Return the (x, y) coordinate for the center point of the cell that contains the specified text.  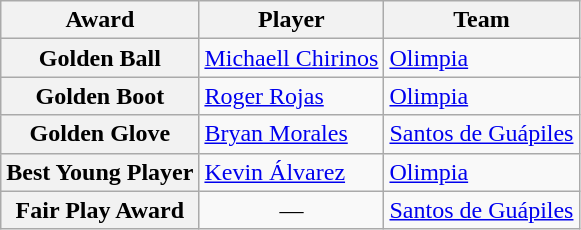
Player (292, 20)
Golden Ball (100, 58)
Kevin Álvarez (292, 172)
Bryan Morales (292, 134)
Michaell Chirinos (292, 58)
Best Young Player (100, 172)
Team (482, 20)
Golden Boot (100, 96)
Golden Glove (100, 134)
Award (100, 20)
Fair Play Award (100, 210)
Roger Rojas (292, 96)
— (292, 210)
